Return the (X, Y) coordinate for the center point of the cell that contains the specified text.  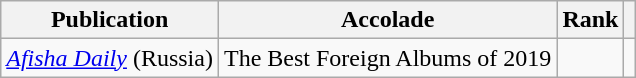
Afisha Daily (Russia) (110, 58)
Publication (110, 20)
Accolade (387, 20)
The Best Foreign Albums of 2019 (387, 58)
Rank (590, 20)
